Determine the [X, Y] coordinate at the center of the cell enclosing the given text.  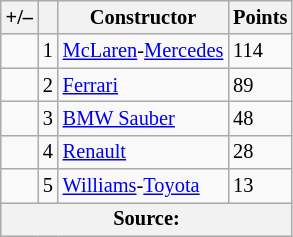
2 [48, 85]
89 [260, 85]
4 [48, 152]
28 [260, 152]
Ferrari [143, 85]
5 [48, 186]
McLaren-Mercedes [143, 51]
114 [260, 51]
Renault [143, 152]
Points [260, 17]
48 [260, 118]
3 [48, 118]
1 [48, 51]
+/– [20, 17]
Williams-Toyota [143, 186]
BMW Sauber [143, 118]
Constructor [143, 17]
Source: [147, 219]
13 [260, 186]
